Scan for the cell matching the given text and deliver its (x, y) coordinate at center. 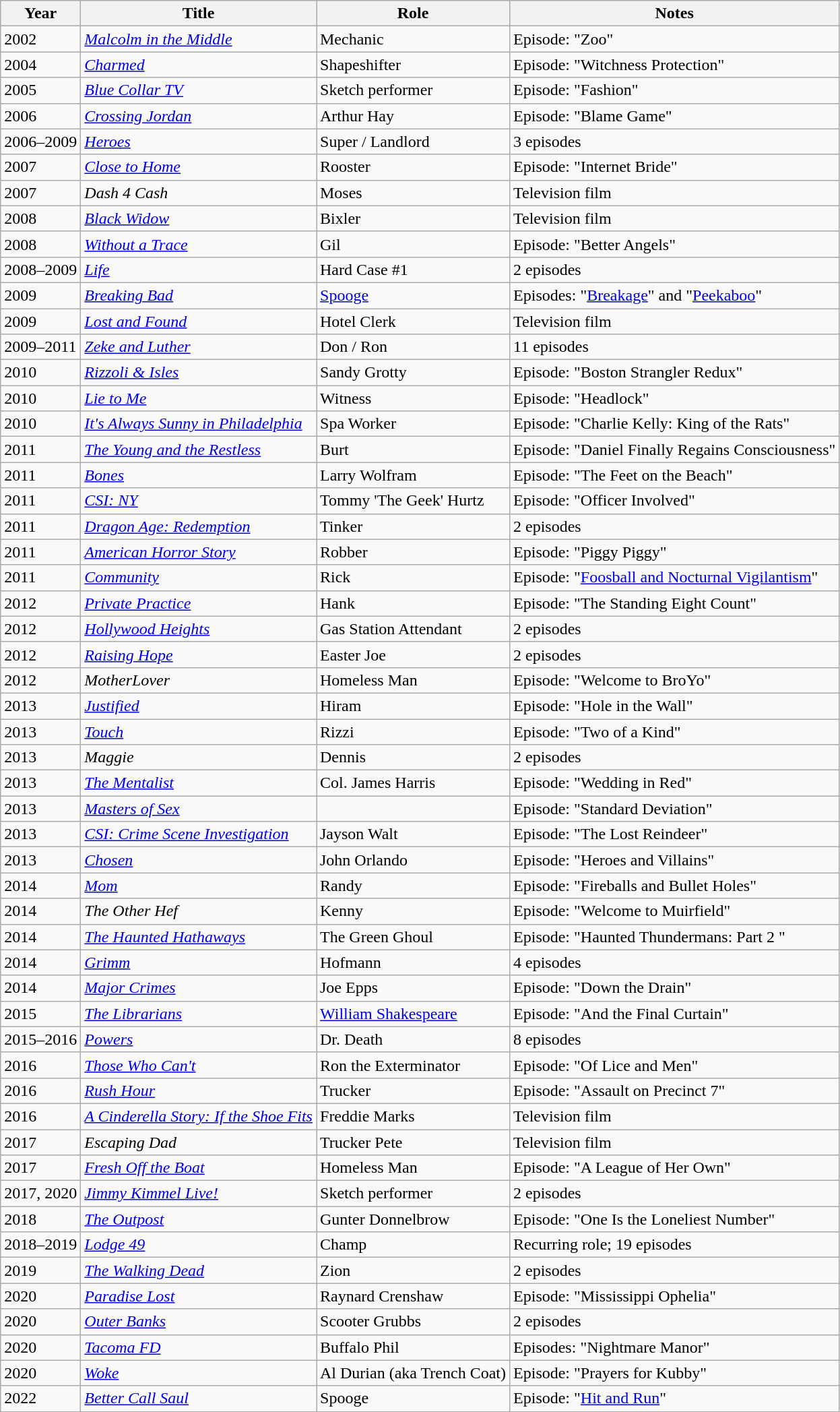
Touch (199, 731)
Episode: "Boston Strangler Redux" (675, 373)
Episode: "Assault on Precinct 7" (675, 1091)
Role (414, 13)
Scooter Grubbs (414, 1322)
A Cinderella Story: If the Shoe Fits (199, 1116)
2017, 2020 (40, 1194)
2006 (40, 116)
Hard Case #1 (414, 270)
Recurring role; 19 episodes (675, 1245)
4 episodes (675, 962)
Episode: "Zoo" (675, 39)
John Orlando (414, 860)
3 episodes (675, 142)
Episode: "Charlie Kelly: King of the Rats" (675, 424)
Episode: "Mississippi Ophelia" (675, 1296)
Spa Worker (414, 424)
The Green Ghoul (414, 937)
Those Who Can't (199, 1065)
Episode: "The Standing Eight Count" (675, 603)
Episode: "Two of a Kind" (675, 731)
Gunter Donnelbrow (414, 1219)
Year (40, 13)
The Mentalist (199, 783)
Freddie Marks (414, 1116)
Jayson Walt (414, 834)
Episode: "Prayers for Kubby" (675, 1373)
Col. James Harris (414, 783)
Episode: "Daniel Finally Regains Consciousness" (675, 450)
Hotel Clerk (414, 321)
Hiram (414, 706)
Episode: "Hole in the Wall" (675, 706)
Randy (414, 886)
William Shakespeare (414, 1014)
Episode: "Officer Involved" (675, 501)
Lie to Me (199, 398)
Rizzi (414, 731)
Super / Landlord (414, 142)
8 episodes (675, 1039)
Powers (199, 1039)
Charmed (199, 65)
2004 (40, 65)
Kenny (414, 911)
Dennis (414, 758)
Gil (414, 244)
Joe Epps (414, 988)
The Librarians (199, 1014)
2008–2009 (40, 270)
Episode: "Hit and Run" (675, 1399)
Malcolm in the Middle (199, 39)
Maggie (199, 758)
Episode: "Witchness Protection" (675, 65)
Episode: "Heroes and Villains" (675, 860)
Episode: "The Lost Reindeer" (675, 834)
Dragon Age: Redemption (199, 526)
Witness (414, 398)
Notes (675, 13)
Episode: "The Feet on the Beach" (675, 475)
Zion (414, 1270)
Rush Hour (199, 1091)
Rizzoli & Isles (199, 373)
Episode: "And the Final Curtain" (675, 1014)
Life (199, 270)
Heroes (199, 142)
2022 (40, 1399)
Major Crimes (199, 988)
Escaping Dad (199, 1142)
Mechanic (414, 39)
Moses (414, 193)
Masters of Sex (199, 809)
Without a Trace (199, 244)
The Walking Dead (199, 1270)
Shapeshifter (414, 65)
The Haunted Hathaways (199, 937)
Episode: "Headlock" (675, 398)
Rick (414, 578)
Episode: "Blame Game" (675, 116)
Episode: "Down the Drain" (675, 988)
Episode: "Wedding in Red" (675, 783)
Lost and Found (199, 321)
Woke (199, 1373)
2018–2019 (40, 1245)
The Other Hef (199, 911)
Justified (199, 706)
Easter Joe (414, 654)
MotherLover (199, 680)
Better Call Saul (199, 1399)
Private Practice (199, 603)
Robber (414, 552)
2018 (40, 1219)
Episode: "Internet Bride" (675, 167)
Tommy 'The Geek' Hurtz (414, 501)
Fresh Off the Boat (199, 1168)
Hank (414, 603)
Episodes: "Nightmare Manor" (675, 1347)
2006–2009 (40, 142)
Community (199, 578)
Al Durian (aka Trench Coat) (414, 1373)
Rooster (414, 167)
Episode: "Fashion" (675, 90)
Lodge 49 (199, 1245)
Arthur Hay (414, 116)
11 episodes (675, 347)
The Outpost (199, 1219)
Trucker (414, 1091)
CSI: Crime Scene Investigation (199, 834)
Outer Banks (199, 1322)
Buffalo Phil (414, 1347)
Raising Hope (199, 654)
Raynard Crenshaw (414, 1296)
Jimmy Kimmel Live! (199, 1194)
Close to Home (199, 167)
Episode: "Fireballs and Bullet Holes" (675, 886)
Gas Station Attendant (414, 629)
Crossing Jordan (199, 116)
Blue Collar TV (199, 90)
Ron the Exterminator (414, 1065)
Episode: "Foosball and Nocturnal Vigilantism" (675, 578)
Episode: "Piggy Piggy" (675, 552)
Trucker Pete (414, 1142)
Tacoma FD (199, 1347)
Episode: "Haunted Thundermans: Part 2 " (675, 937)
Episode: "Standard Deviation" (675, 809)
Bones (199, 475)
2015–2016 (40, 1039)
Champ (414, 1245)
Sandy Grotty (414, 373)
Burt (414, 450)
Don / Ron (414, 347)
Grimm (199, 962)
2019 (40, 1270)
Black Widow (199, 218)
Episodes: "Breakage" and "Peekaboo" (675, 295)
Episode: "A League of Her Own" (675, 1168)
2009–2011 (40, 347)
Mom (199, 886)
American Horror Story (199, 552)
Episode: "Of Lice and Men" (675, 1065)
Bixler (414, 218)
Title (199, 13)
Episode: "Welcome to Muirfield" (675, 911)
CSI: NY (199, 501)
Episode: "One Is the Loneliest Number" (675, 1219)
2002 (40, 39)
Tinker (414, 526)
Episode: "Better Angels" (675, 244)
2005 (40, 90)
Dash 4 Cash (199, 193)
Hollywood Heights (199, 629)
Breaking Bad (199, 295)
Hofmann (414, 962)
Zeke and Luther (199, 347)
2015 (40, 1014)
Dr. Death (414, 1039)
Paradise Lost (199, 1296)
Chosen (199, 860)
It's Always Sunny in Philadelphia (199, 424)
The Young and the Restless (199, 450)
Episode: "Welcome to BroYo" (675, 680)
Larry Wolfram (414, 475)
